Capture the cell that displays the provided text and extract its (x, y) central coordinate. 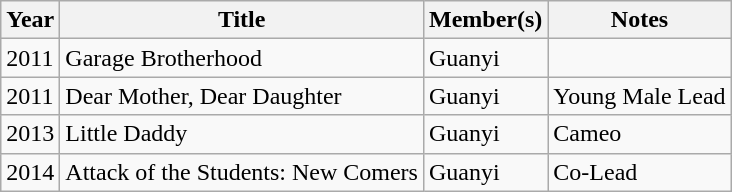
Title (242, 20)
Year (30, 20)
Attack of the Students: New Comers (242, 172)
Co-Lead (640, 172)
Cameo (640, 134)
Notes (640, 20)
Member(s) (485, 20)
Young Male Lead (640, 96)
Garage Brotherhood (242, 58)
2013 (30, 134)
2014 (30, 172)
Dear Mother, Dear Daughter (242, 96)
Little Daddy (242, 134)
